Detect which cell encompasses the target text, then output its (X, Y) center coordinate. 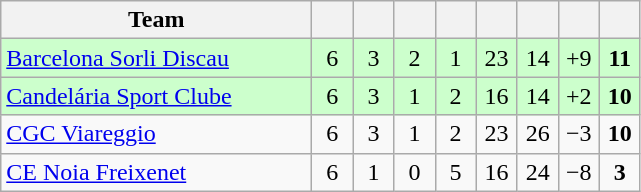
−3 (578, 134)
+9 (578, 58)
24 (538, 172)
CE Noia Freixenet (156, 172)
+2 (578, 96)
Barcelona Sorli Discau (156, 58)
5 (456, 172)
Team (156, 20)
Candelária Sport Clube (156, 96)
−8 (578, 172)
26 (538, 134)
CGC Viareggio (156, 134)
0 (414, 172)
11 (620, 58)
